Return [x, y] of the center of cell containing provided text 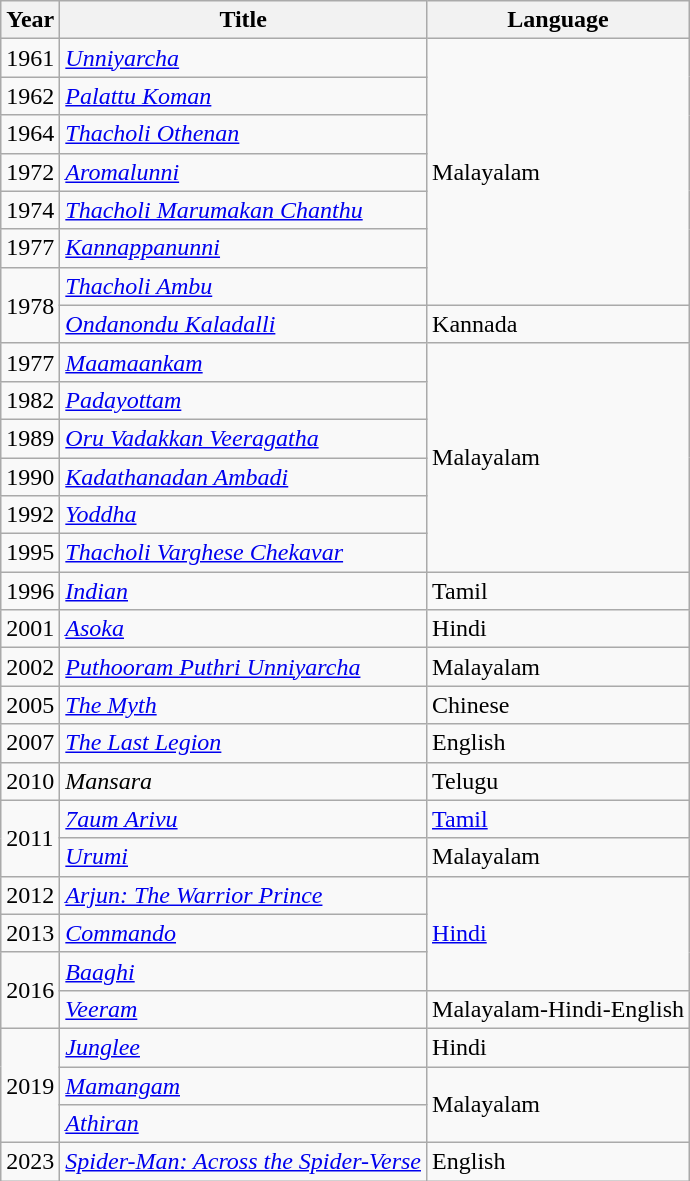
Kadathanadan Ambadi [244, 477]
Telugu [558, 781]
Thacholi Marumakan Chanthu [244, 210]
1978 [30, 305]
1992 [30, 515]
1989 [30, 438]
2002 [30, 667]
Mamangam [244, 1085]
Thacholi Othenan [244, 134]
Arjun: The Warrior Prince [244, 895]
Indian [244, 591]
Malayalam-Hindi-English [558, 1009]
Palattu Koman [244, 96]
1974 [30, 210]
Spider-Man: Across the Spider-Verse [244, 1162]
Urumi [244, 857]
7aum Arivu [244, 819]
1964 [30, 134]
Kannappanunni [244, 248]
2019 [30, 1085]
1990 [30, 477]
Oru Vadakkan Veeragatha [244, 438]
Puthooram Puthri Unniyarcha [244, 667]
Athiran [244, 1124]
Maamaankam [244, 362]
Thacholi Varghese Chekavar [244, 553]
Unniyarcha [244, 58]
Yoddha [244, 515]
Year [30, 20]
Thacholi Ambu [244, 286]
2011 [30, 838]
1995 [30, 553]
1961 [30, 58]
Language [558, 20]
2013 [30, 933]
1972 [30, 172]
Commando [244, 933]
Kannada [558, 324]
Title [244, 20]
Veeram [244, 1009]
Chinese [558, 705]
Baaghi [244, 971]
Padayottam [244, 400]
1962 [30, 96]
1996 [30, 591]
The Last Legion [244, 743]
Mansara [244, 781]
Junglee [244, 1047]
2016 [30, 990]
The Myth [244, 705]
2012 [30, 895]
2010 [30, 781]
Asoka [244, 629]
Aromalunni [244, 172]
2007 [30, 743]
1982 [30, 400]
2023 [30, 1162]
2001 [30, 629]
2005 [30, 705]
Ondanondu Kaladalli [244, 324]
